Provide the [x, y] coordinate of the cell's center where the given text is located.  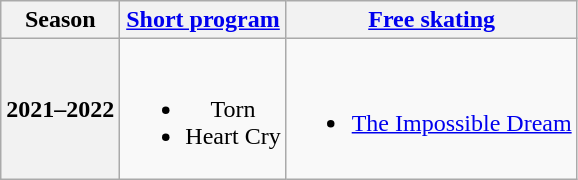
Season [60, 20]
Free skating [432, 20]
2021–2022 [60, 109]
Short program [203, 20]
Torn Heart Cry [203, 109]
The Impossible Dream [432, 109]
